Find where the given text appears and provide that cell's center as (x, y) coordinate. 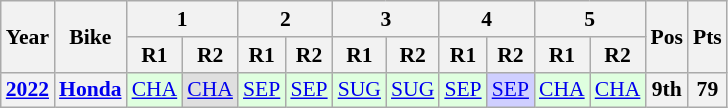
3 (386, 19)
9th (666, 90)
Pts (708, 36)
Bike (90, 36)
2022 (28, 90)
Year (28, 36)
2 (286, 19)
4 (486, 19)
1 (182, 19)
Pos (666, 36)
Honda (90, 90)
79 (708, 90)
5 (590, 19)
